Search for the cell housing the specified text and yield its [x, y] center coordinate. 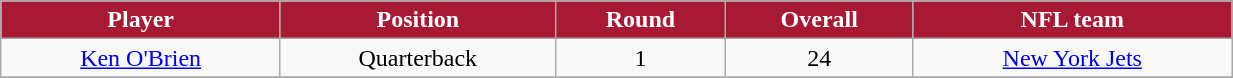
Overall [820, 20]
Ken O'Brien [141, 58]
New York Jets [1072, 58]
NFL team [1072, 20]
Player [141, 20]
Quarterback [418, 58]
Round [640, 20]
24 [820, 58]
Position [418, 20]
1 [640, 58]
